Return the [X, Y] coordinate for the center point of the cell that contains the specified text.  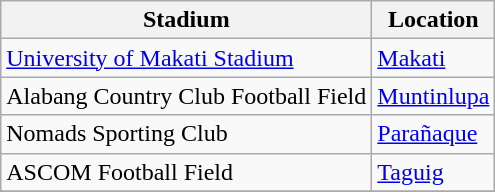
Nomads Sporting Club [186, 134]
Stadium [186, 20]
ASCOM Football Field [186, 172]
Alabang Country Club Football Field [186, 96]
Parañaque [434, 134]
Muntinlupa [434, 96]
Makati [434, 58]
Taguig [434, 172]
Location [434, 20]
University of Makati Stadium [186, 58]
